For the text-containing cell, return its midpoint in (x, y) coordinate format. 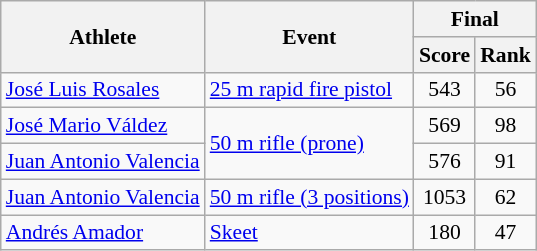
543 (444, 90)
569 (444, 126)
576 (444, 162)
98 (506, 126)
91 (506, 162)
56 (506, 90)
Athlete (103, 36)
50 m rifle (3 positions) (310, 197)
47 (506, 233)
180 (444, 233)
José Mario Váldez (103, 126)
Score (444, 55)
José Luis Rosales (103, 90)
Andrés Amador (103, 233)
25 m rapid fire pistol (310, 90)
Event (310, 36)
Final (475, 19)
Rank (506, 55)
1053 (444, 197)
Skeet (310, 233)
50 m rifle (prone) (310, 144)
62 (506, 197)
